Find where the given text appears and provide that cell's center as [x, y] coordinate. 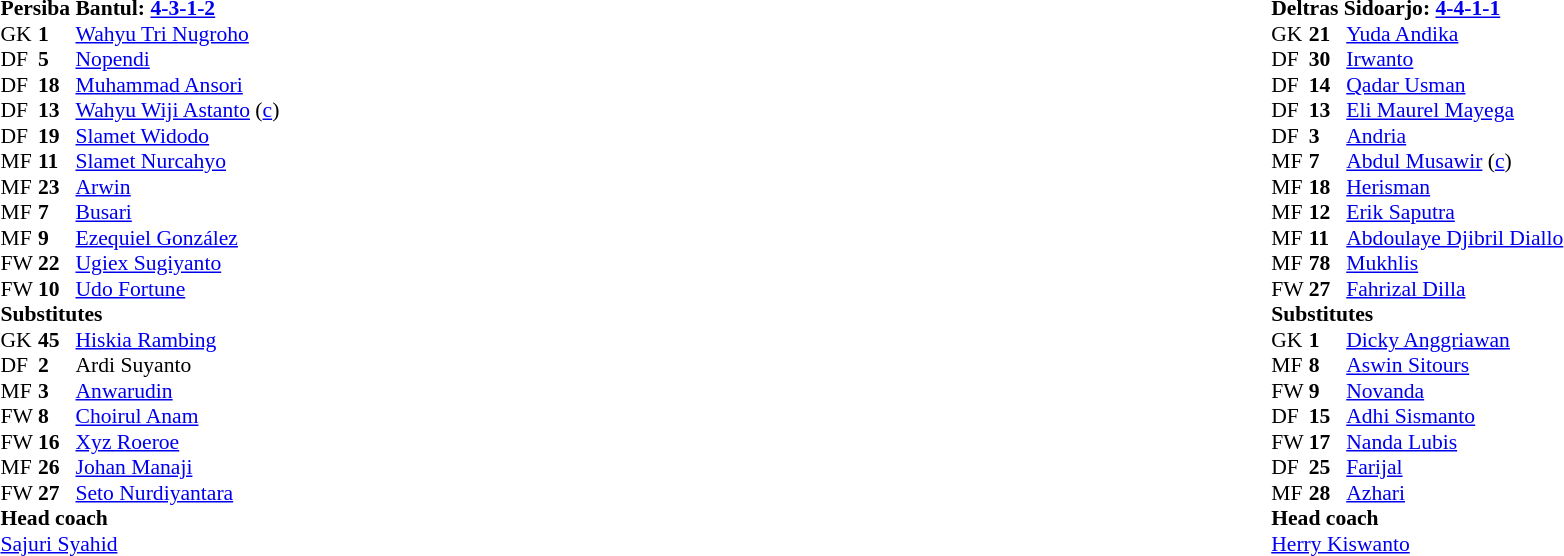
Anwarudin [178, 391]
22 [57, 263]
Hiskia Rambing [178, 340]
26 [57, 467]
Azhari [1454, 493]
14 [1328, 85]
Wahyu Tri Nugroho [178, 34]
Abdoulaye Djibril Diallo [1454, 238]
16 [57, 442]
23 [57, 187]
Herisman [1454, 187]
Udo Fortune [178, 289]
78 [1328, 263]
Adhi Sismanto [1454, 417]
Novanda [1454, 391]
Dicky Anggriawan [1454, 340]
Wahyu Wiji Astanto (c) [178, 111]
Muhammad Ansori [178, 85]
Yuda Andika [1454, 34]
10 [57, 289]
Slamet Widodo [178, 136]
5 [57, 59]
Irwanto [1454, 59]
Fahrizal Dilla [1454, 289]
Busari [178, 213]
Arwin [178, 187]
Eli Maurel Mayega [1454, 111]
Qadar Usman [1454, 85]
Nopendi [178, 59]
Seto Nurdiyantara [178, 493]
Aswin Sitours [1454, 365]
28 [1328, 493]
45 [57, 340]
Xyz Roeroe [178, 442]
12 [1328, 213]
Nanda Lubis [1454, 442]
Ezequiel González [178, 238]
Choirul Anam [178, 417]
Andria [1454, 136]
17 [1328, 442]
15 [1328, 417]
Ardi Suyanto [178, 365]
21 [1328, 34]
25 [1328, 467]
19 [57, 136]
Mukhlis [1454, 263]
Johan Manaji [178, 467]
2 [57, 365]
30 [1328, 59]
Ugiex Sugiyanto [178, 263]
Erik Saputra [1454, 213]
Abdul Musawir (c) [1454, 161]
Slamet Nurcahyo [178, 161]
Farijal [1454, 467]
